For the text-containing cell, return its midpoint in (X, Y) coordinate format. 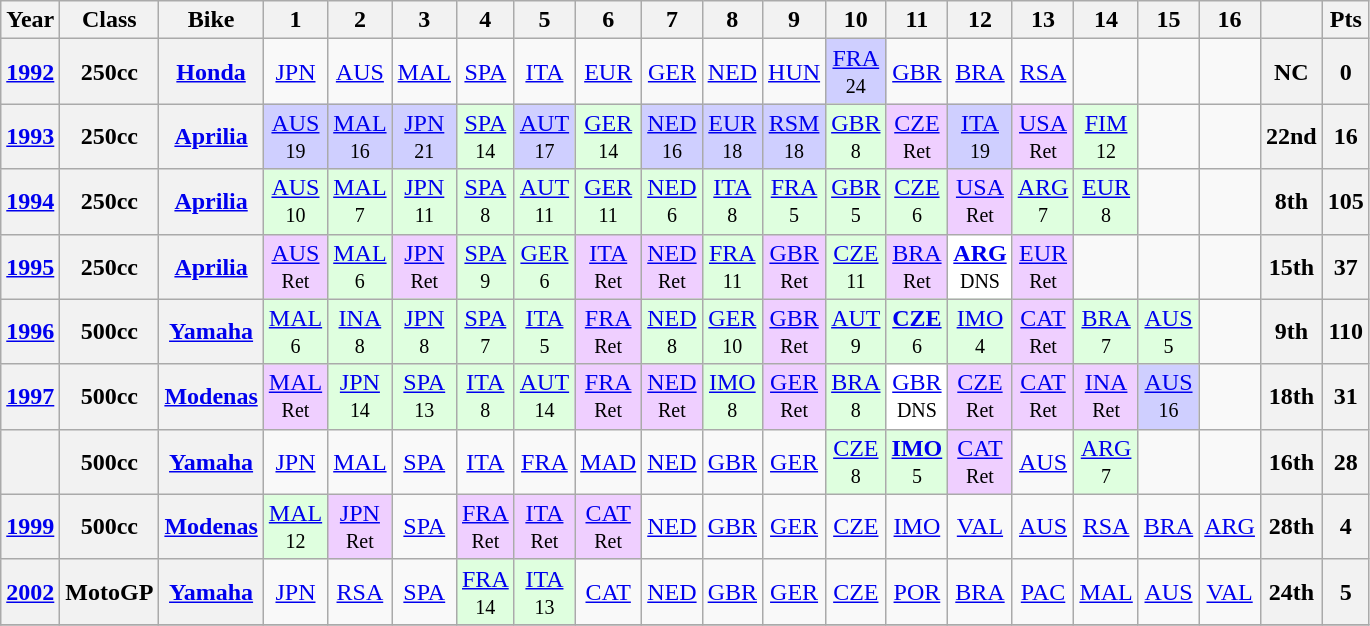
MAL12 (295, 526)
FRA11 (732, 266)
1992 (30, 72)
Pts (1346, 20)
12 (980, 20)
1999 (30, 526)
JPN8 (424, 332)
Year (30, 20)
EURRet (1043, 266)
EUR (608, 72)
JPN14 (360, 396)
EUR18 (732, 136)
FRA14 (485, 592)
1 (295, 20)
6 (608, 20)
SPA8 (485, 202)
31 (1346, 396)
INARet (1106, 396)
SPA14 (485, 136)
FRA5 (794, 202)
MAL16 (360, 136)
GER10 (732, 332)
MotoGP (110, 592)
22nd (1291, 136)
AUT9 (856, 332)
SPA7 (485, 332)
HUN (794, 72)
24th (1291, 592)
28 (1346, 462)
CZE8 (856, 462)
NED16 (672, 136)
NED8 (672, 332)
BRA7 (1106, 332)
RSM18 (794, 136)
FIM12 (1106, 136)
ITA13 (544, 592)
1994 (30, 202)
ARG (1230, 526)
FRA (544, 462)
Honda (211, 72)
AUS19 (295, 136)
1997 (30, 396)
16th (1291, 462)
FRA24 (856, 72)
8 (732, 20)
ITA5 (544, 332)
BRARet (917, 266)
14 (1106, 20)
AUS16 (1168, 396)
Bike (211, 20)
IMO (917, 526)
3 (424, 20)
AUS5 (1168, 332)
15 (1168, 20)
IMO5 (917, 462)
1996 (30, 332)
JPN11 (424, 202)
INA8 (360, 332)
ARGDNS (980, 266)
110 (1346, 332)
2002 (30, 592)
SPA9 (485, 266)
7 (672, 20)
Class (110, 20)
28th (1291, 526)
GER14 (608, 136)
PAC (1043, 592)
18th (1291, 396)
EUR8 (1106, 202)
NC (1291, 72)
BRA8 (856, 396)
MAD (608, 462)
JPN21 (424, 136)
AUT14 (544, 396)
AUSRet (295, 266)
GERRet (794, 396)
CAT (608, 592)
37 (1346, 266)
GER6 (544, 266)
1995 (30, 266)
SPA13 (424, 396)
0 (1346, 72)
CZE11 (856, 266)
ITA19 (980, 136)
10 (856, 20)
105 (1346, 202)
POR (917, 592)
11 (917, 20)
GBR5 (856, 202)
9 (794, 20)
2 (360, 20)
IMO8 (732, 396)
GER11 (608, 202)
NED6 (672, 202)
8th (1291, 202)
AUS10 (295, 202)
IMO4 (980, 332)
MAL7 (360, 202)
1993 (30, 136)
15th (1291, 266)
GBRDNS (917, 396)
AUT11 (544, 202)
AUT17 (544, 136)
9th (1291, 332)
GBR8 (856, 136)
MALRet (295, 396)
13 (1043, 20)
